Find where the given text appears and provide that cell's center as [X, Y] coordinate. 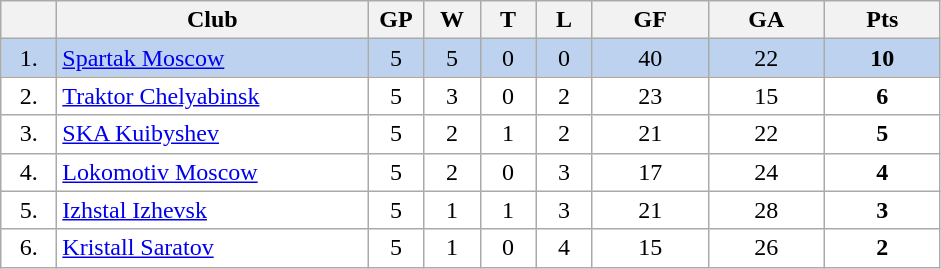
3. [29, 134]
L [564, 20]
23 [650, 96]
28 [766, 210]
Izhstal Izhevsk [212, 210]
Traktor Chelyabinsk [212, 96]
GP [396, 20]
17 [650, 172]
GA [766, 20]
40 [650, 58]
SKA Kuibyshev [212, 134]
4. [29, 172]
Pts [882, 20]
T [508, 20]
Spartak Moscow [212, 58]
6. [29, 248]
Lokomotiv Moscow [212, 172]
W [452, 20]
5. [29, 210]
GF [650, 20]
24 [766, 172]
1. [29, 58]
2. [29, 96]
6 [882, 96]
Club [212, 20]
26 [766, 248]
Kristall Saratov [212, 248]
10 [882, 58]
